Provide the [x, y] coordinate of the cell's center where the given text is located.  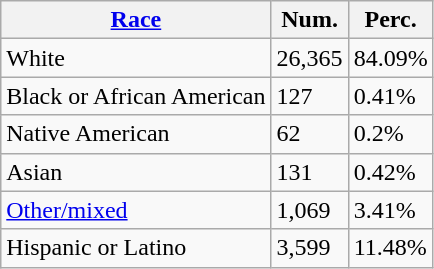
Other/mixed [136, 210]
11.48% [390, 248]
Race [136, 20]
Native American [136, 134]
0.42% [390, 172]
Num. [310, 20]
1,069 [310, 210]
Black or African American [136, 96]
62 [310, 134]
0.41% [390, 96]
Perc. [390, 20]
Hispanic or Latino [136, 248]
0.2% [390, 134]
26,365 [310, 58]
3.41% [390, 210]
131 [310, 172]
84.09% [390, 58]
Asian [136, 172]
127 [310, 96]
White [136, 58]
3,599 [310, 248]
